Capture the cell that displays the provided text and extract its (X, Y) central coordinate. 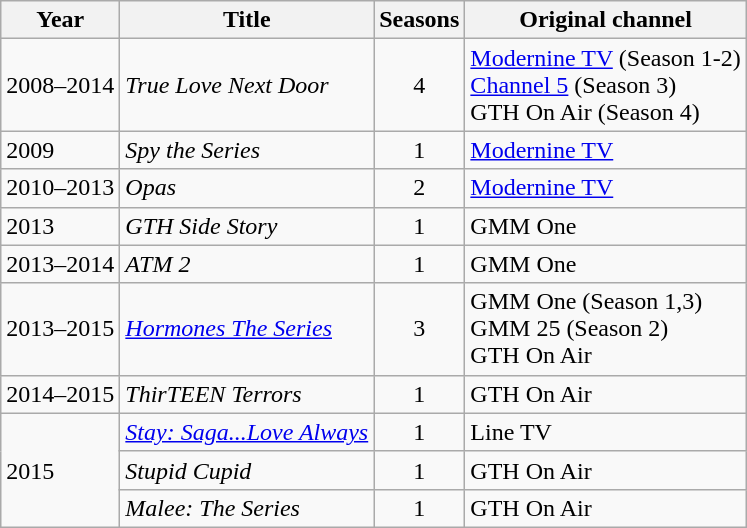
Spy the Series (247, 150)
Stupid Cupid (247, 470)
Opas (247, 188)
2013–2014 (60, 264)
2014–2015 (60, 394)
GMM One (Season 1,3)GMM 25 (Season 2)GTH On Air (606, 329)
2010–2013 (60, 188)
ThirTEEN Terrors (247, 394)
Hormones The Series (247, 329)
3 (420, 329)
True Love Next Door (247, 85)
2009 (60, 150)
GTH Side Story (247, 226)
2 (420, 188)
Modernine TV (Season 1-2)Channel 5 (Season 3)GTH On Air (Season 4) (606, 85)
2008–2014 (60, 85)
Title (247, 20)
ATM 2 (247, 264)
2015 (60, 470)
4 (420, 85)
Year (60, 20)
2013 (60, 226)
2013–2015 (60, 329)
Seasons (420, 20)
Line TV (606, 432)
Original channel (606, 20)
Stay: Saga...Love Always (247, 432)
Malee: The Series (247, 508)
